Return (x, y) of the center of cell containing provided text 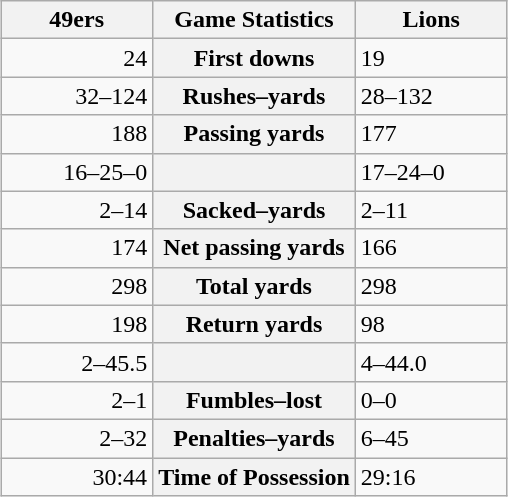
32–124 (77, 96)
2–45.5 (77, 362)
98 (431, 324)
2–14 (77, 210)
Total yards (254, 286)
174 (77, 248)
16–25–0 (77, 172)
17–24–0 (431, 172)
19 (431, 58)
Penalties–yards (254, 438)
Fumbles–lost (254, 400)
Game Statistics (254, 20)
166 (431, 248)
30:44 (77, 477)
Passing yards (254, 134)
24 (77, 58)
198 (77, 324)
Net passing yards (254, 248)
2–32 (77, 438)
2–11 (431, 210)
First downs (254, 58)
28–132 (431, 96)
4–44.0 (431, 362)
Lions (431, 20)
177 (431, 134)
Return yards (254, 324)
6–45 (431, 438)
Rushes–yards (254, 96)
0–0 (431, 400)
29:16 (431, 477)
Time of Possession (254, 477)
2–1 (77, 400)
49ers (77, 20)
Sacked–yards (254, 210)
188 (77, 134)
